Provide the (x, y) coordinate of the cell's center where the given text is located.  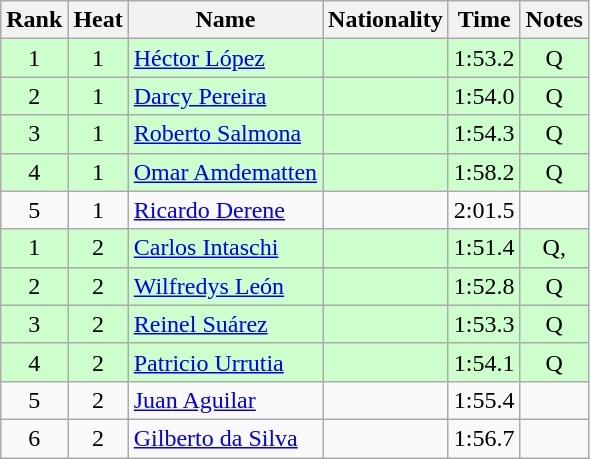
1:52.8 (484, 286)
Roberto Salmona (225, 134)
Carlos Intaschi (225, 248)
1:55.4 (484, 400)
Name (225, 20)
Time (484, 20)
1:54.3 (484, 134)
1:58.2 (484, 172)
Omar Amdematten (225, 172)
Darcy Pereira (225, 96)
1:54.0 (484, 96)
Q, (554, 248)
Gilberto da Silva (225, 438)
Notes (554, 20)
Wilfredys León (225, 286)
Héctor López (225, 58)
2:01.5 (484, 210)
Patricio Urrutia (225, 362)
1:56.7 (484, 438)
1:51.4 (484, 248)
Nationality (386, 20)
Ricardo Derene (225, 210)
Reinel Suárez (225, 324)
1:54.1 (484, 362)
Rank (34, 20)
6 (34, 438)
Juan Aguilar (225, 400)
1:53.3 (484, 324)
Heat (98, 20)
1:53.2 (484, 58)
